Output the (x, y) coordinate of the center of the cell containing the given text.  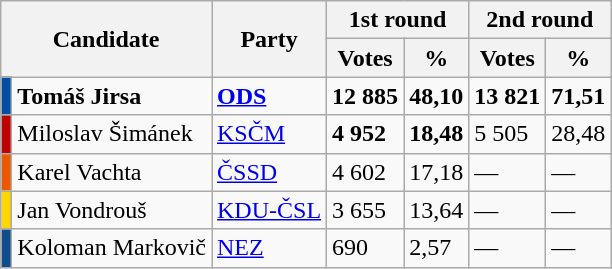
690 (366, 248)
1st round (398, 20)
12 885 (366, 96)
Koloman Markovič (112, 248)
5 505 (508, 134)
2nd round (540, 20)
Candidate (106, 39)
Jan Vondrouš (112, 210)
48,10 (436, 96)
13 821 (508, 96)
17,18 (436, 172)
28,48 (578, 134)
Miloslav Šimánek (112, 134)
KSČM (270, 134)
ODS (270, 96)
Karel Vachta (112, 172)
13,64 (436, 210)
Tomáš Jirsa (112, 96)
ČSSD (270, 172)
2,57 (436, 248)
KDU-ČSL (270, 210)
4 952 (366, 134)
NEZ (270, 248)
71,51 (578, 96)
4 602 (366, 172)
3 655 (366, 210)
Party (270, 39)
18,48 (436, 134)
